Provide the (X, Y) coordinate of the cell's center where the given text is located.  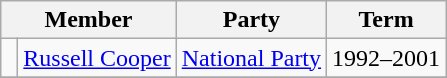
National Party (251, 58)
Term (386, 20)
Member (88, 20)
1992–2001 (386, 58)
Russell Cooper (97, 58)
Party (251, 20)
